Detect which cell encompasses the target text, then output its (x, y) center coordinate. 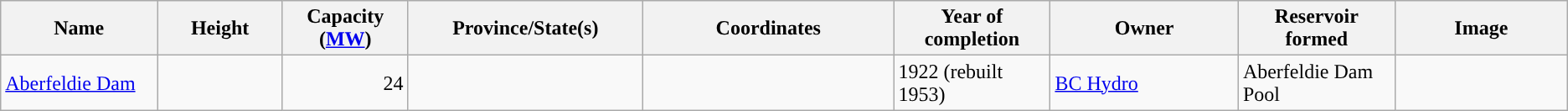
Aberfeldie Dam Pool (1317, 82)
24 (345, 82)
Capacity (MW) (345, 29)
Image (1481, 29)
Aberfeldie Dam (79, 82)
Owner (1144, 29)
Coordinates (769, 29)
Height (220, 29)
Reservoir formed (1317, 29)
Province/State(s) (526, 29)
BC Hydro (1144, 82)
Name (79, 29)
1922 (rebuilt 1953) (972, 82)
Year of completion (972, 29)
